Return [X, Y] of the center of cell containing provided text 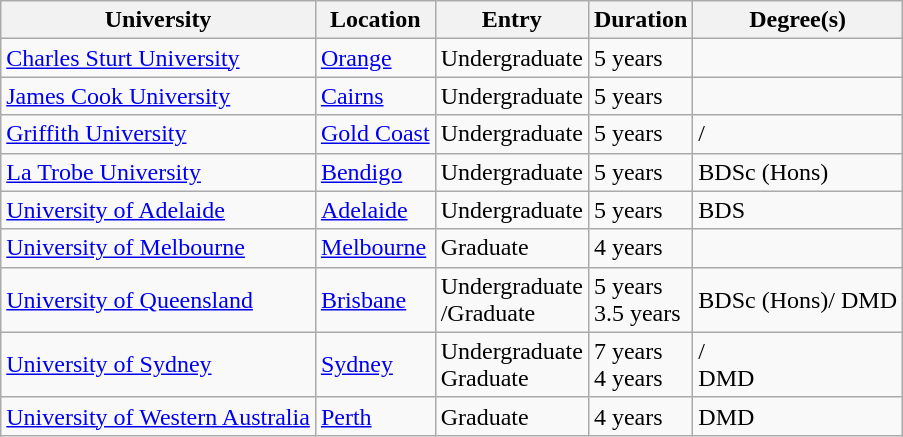
UndergraduateGraduate [512, 364]
Adelaide [375, 210]
University of Sydney [158, 364]
5 years3.5 years [640, 300]
Bendigo [375, 172]
Entry [512, 20]
Griffith University [158, 134]
Brisbane [375, 300]
University of Western Australia [158, 416]
DMD [798, 416]
/ [798, 134]
BDSc (Hons)/ DMD [798, 300]
Gold Coast [375, 134]
Orange [375, 58]
University [158, 20]
Location [375, 20]
Cairns [375, 96]
BDSc (Hons) [798, 172]
University of Adelaide [158, 210]
Undergraduate/Graduate [512, 300]
Melbourne [375, 248]
La Trobe University [158, 172]
University of Melbourne [158, 248]
/DMD [798, 364]
James Cook University [158, 96]
Sydney [375, 364]
University of Queensland [158, 300]
BDS [798, 210]
7 years4 years [640, 364]
Degree(s) [798, 20]
Charles Sturt University [158, 58]
Duration [640, 20]
Perth [375, 416]
